Locate the cell with the specified text and output its (X, Y) center coordinate. 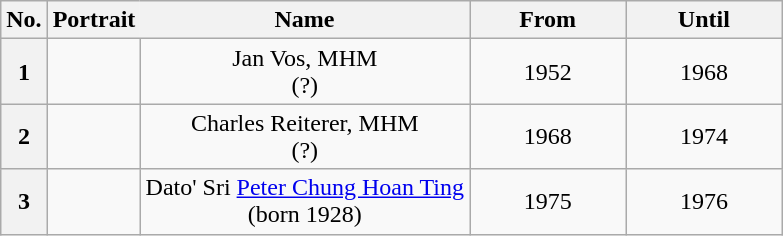
Dato' Sri Peter Chung Hoan Ting (born 1928) (304, 202)
Charles Reiterer, MHM (?) (304, 136)
1976 (704, 202)
1 (24, 72)
Portrait (94, 20)
2 (24, 136)
1975 (548, 202)
Until (704, 20)
1974 (704, 136)
Jan Vos, MHM (?) (304, 72)
1952 (548, 72)
3 (24, 202)
Name (304, 20)
From (548, 20)
No. (24, 20)
